For the text-containing cell, return its midpoint in [X, Y] coordinate format. 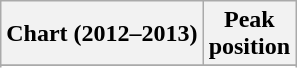
Chart (2012–2013) [102, 34]
Peakposition [249, 34]
